Extract the [X, Y] coordinate from the center of the cell holding the provided text.  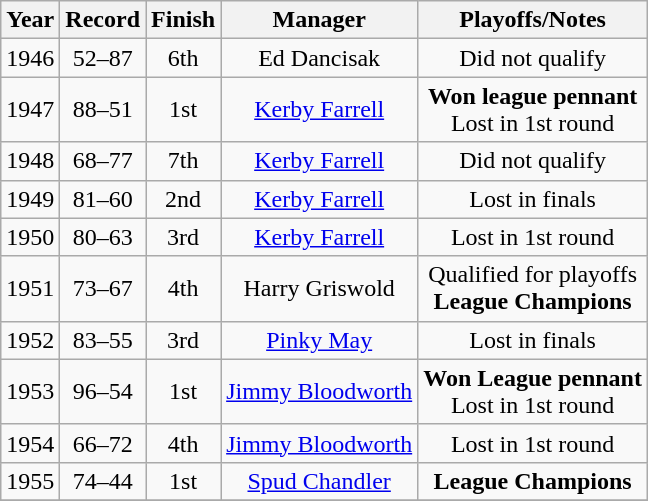
Ed Dancisak [320, 58]
68–77 [103, 161]
Manager [320, 20]
1954 [30, 443]
88–51 [103, 110]
1955 [30, 481]
2nd [184, 199]
96–54 [103, 392]
80–63 [103, 237]
1951 [30, 288]
73–67 [103, 288]
7th [184, 161]
Pinky May [320, 340]
Won League pennantLost in 1st round [533, 392]
League Champions [533, 481]
1948 [30, 161]
1947 [30, 110]
Won league pennantLost in 1st round [533, 110]
1946 [30, 58]
Spud Chandler [320, 481]
1952 [30, 340]
1953 [30, 392]
Finish [184, 20]
Record [103, 20]
Year [30, 20]
52–87 [103, 58]
83–55 [103, 340]
1949 [30, 199]
1950 [30, 237]
66–72 [103, 443]
Qualified for playoffs League Champions [533, 288]
74–44 [103, 481]
6th [184, 58]
81–60 [103, 199]
Playoffs/Notes [533, 20]
Harry Griswold [320, 288]
